Identify which cell holds the provided text, then report its (x, y) central coordinate. 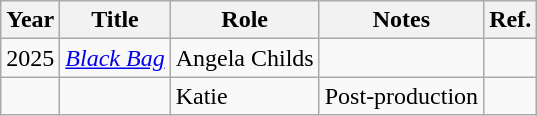
2025 (30, 58)
Ref. (510, 20)
Post-production (401, 96)
Katie (244, 96)
Notes (401, 20)
Role (244, 20)
Title (115, 20)
Angela Childs (244, 58)
Black Bag (115, 58)
Year (30, 20)
